Capture the cell that displays the provided text and extract its (x, y) central coordinate. 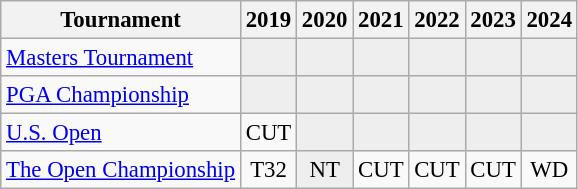
2019 (268, 20)
The Open Championship (121, 170)
2023 (493, 20)
U.S. Open (121, 133)
T32 (268, 170)
Tournament (121, 20)
2020 (325, 20)
Masters Tournament (121, 58)
PGA Championship (121, 95)
2021 (381, 20)
2022 (437, 20)
WD (549, 170)
2024 (549, 20)
NT (325, 170)
